Provide the (x, y) coordinate of the cell's center where the given text is located.  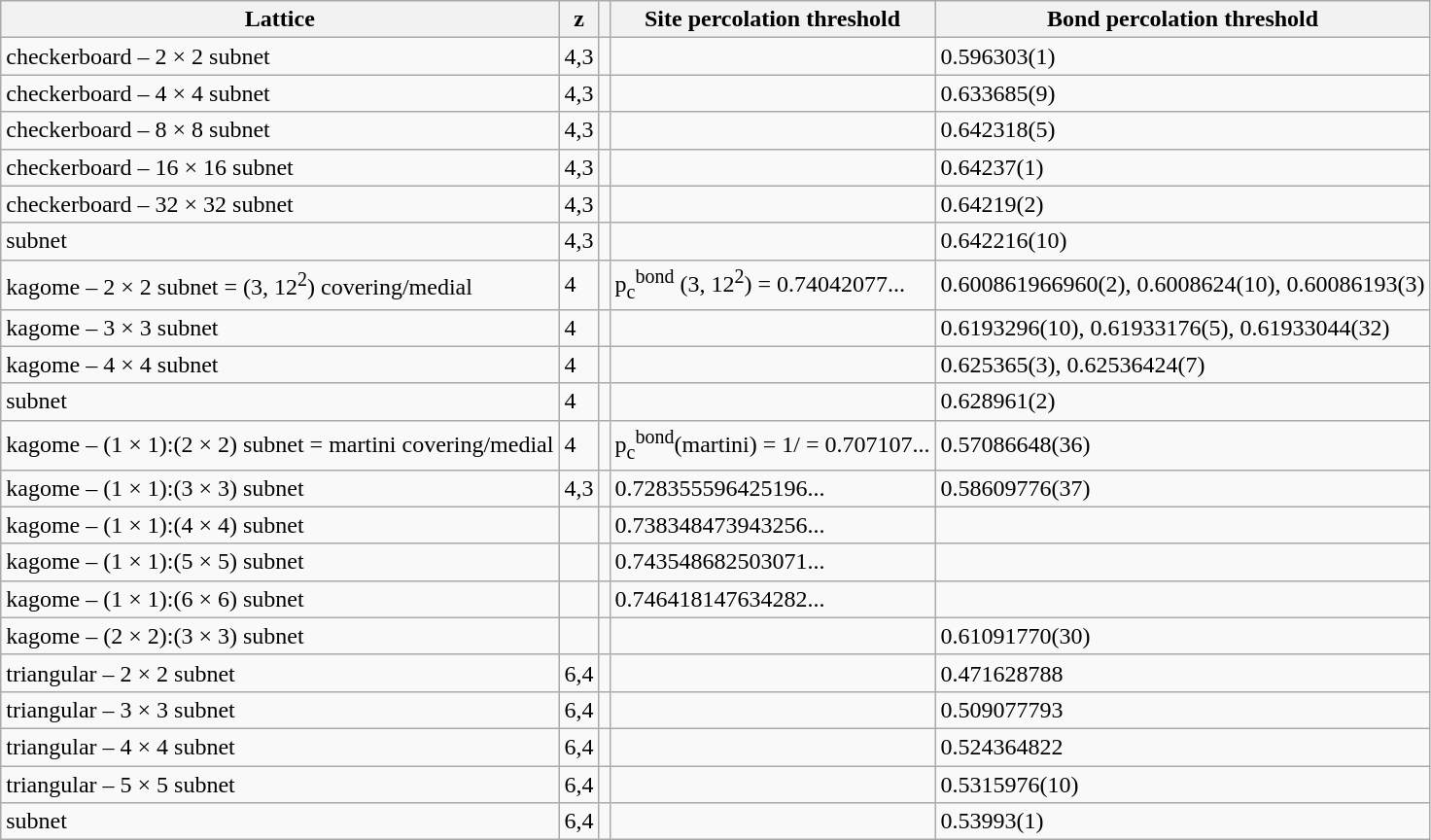
Bond percolation threshold (1182, 19)
triangular – 5 × 5 subnet (280, 785)
checkerboard – 8 × 8 subnet (280, 130)
checkerboard – 2 × 2 subnet (280, 56)
0.53993(1) (1182, 822)
0.625365(3), 0.62536424(7) (1182, 365)
kagome – 4 × 4 subnet (280, 365)
kagome – 3 × 3 subnet (280, 328)
Lattice (280, 19)
0.743548682503071... (772, 562)
0.57086648(36) (1182, 445)
z (579, 19)
kagome – (1 × 1):(2 × 2) subnet = martini covering/medial (280, 445)
triangular – 2 × 2 subnet (280, 673)
Site percolation threshold (772, 19)
triangular – 3 × 3 subnet (280, 710)
checkerboard – 4 × 4 subnet (280, 93)
0.600861966960(2), 0.6008624(10), 0.60086193(3) (1182, 284)
kagome – (1 × 1):(6 × 6) subnet (280, 599)
kagome – 2 × 2 subnet = (3, 122) covering/medial (280, 284)
kagome – (1 × 1):(3 × 3) subnet (280, 488)
pcbond (3, 122) = 0.74042077... (772, 284)
0.509077793 (1182, 710)
0.61091770(30) (1182, 636)
0.64219(2) (1182, 204)
0.64237(1) (1182, 167)
0.5315976(10) (1182, 785)
0.642318(5) (1182, 130)
0.738348473943256... (772, 525)
0.596303(1) (1182, 56)
checkerboard – 16 × 16 subnet (280, 167)
0.628961(2) (1182, 402)
0.728355596425196... (772, 488)
0.633685(9) (1182, 93)
checkerboard – 32 × 32 subnet (280, 204)
pcbond(martini) = 1/ = 0.707107... (772, 445)
0.6193296(10), 0.61933176(5), 0.61933044(32) (1182, 328)
kagome – (2 × 2):(3 × 3) subnet (280, 636)
triangular – 4 × 4 subnet (280, 747)
0.471628788 (1182, 673)
0.746418147634282... (772, 599)
kagome – (1 × 1):(5 × 5) subnet (280, 562)
kagome – (1 × 1):(4 × 4) subnet (280, 525)
0.58609776(37) (1182, 488)
0.524364822 (1182, 747)
0.642216(10) (1182, 241)
